For the text-containing cell, return its midpoint in (X, Y) coordinate format. 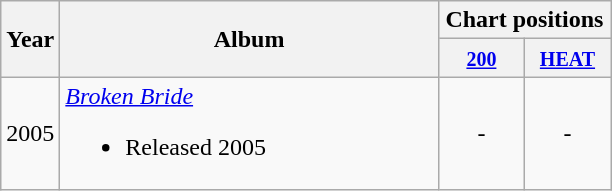
Year (30, 39)
Broken BrideReleased 2005 (250, 134)
200 (481, 58)
Album (250, 39)
Chart positions (524, 20)
HEAT (567, 58)
2005 (30, 134)
